For the text-containing cell, return its midpoint in [X, Y] coordinate format. 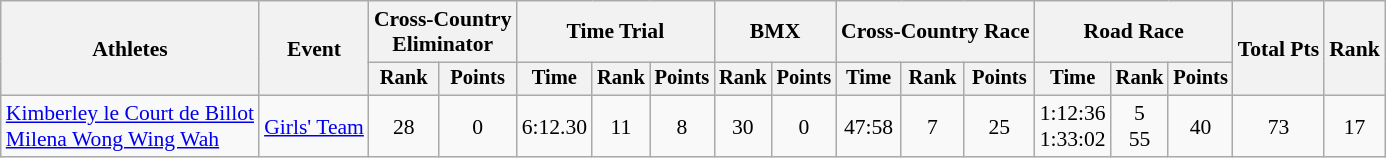
8 [682, 126]
Time Trial [616, 32]
Kimberley le Court de BillotMilena Wong Wing Wah [130, 126]
6:12.30 [554, 126]
555 [1140, 126]
40 [1200, 126]
Event [314, 48]
Cross-CountryEliminator [443, 32]
Girls' Team [314, 126]
1:12:361:33:02 [1073, 126]
28 [404, 126]
Total Pts [1279, 48]
Cross-Country Race [936, 32]
17 [1354, 126]
73 [1279, 126]
7 [932, 126]
30 [743, 126]
BMX [775, 32]
47:58 [868, 126]
Road Race [1134, 32]
25 [1000, 126]
Athletes [130, 48]
11 [621, 126]
